Identify which cell holds the provided text, then report its (X, Y) central coordinate. 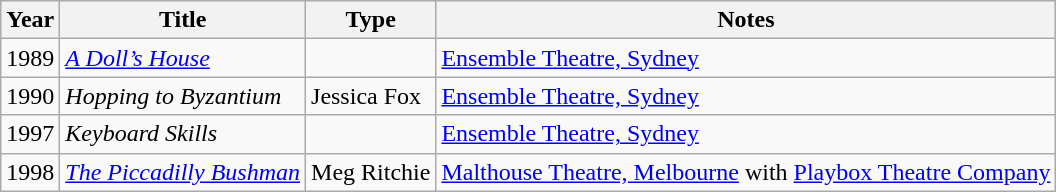
1989 (30, 58)
1997 (30, 134)
Notes (746, 20)
Year (30, 20)
Keyboard Skills (183, 134)
Title (183, 20)
Type (371, 20)
1990 (30, 96)
1998 (30, 172)
A Doll’s House (183, 58)
Malthouse Theatre, Melbourne with Playbox Theatre Company (746, 172)
Meg Ritchie (371, 172)
The Piccadilly Bushman (183, 172)
Hopping to Byzantium (183, 96)
Jessica Fox (371, 96)
